Pinpoint the cell where the given text exists, returning its [x, y] midpoint coordinate. 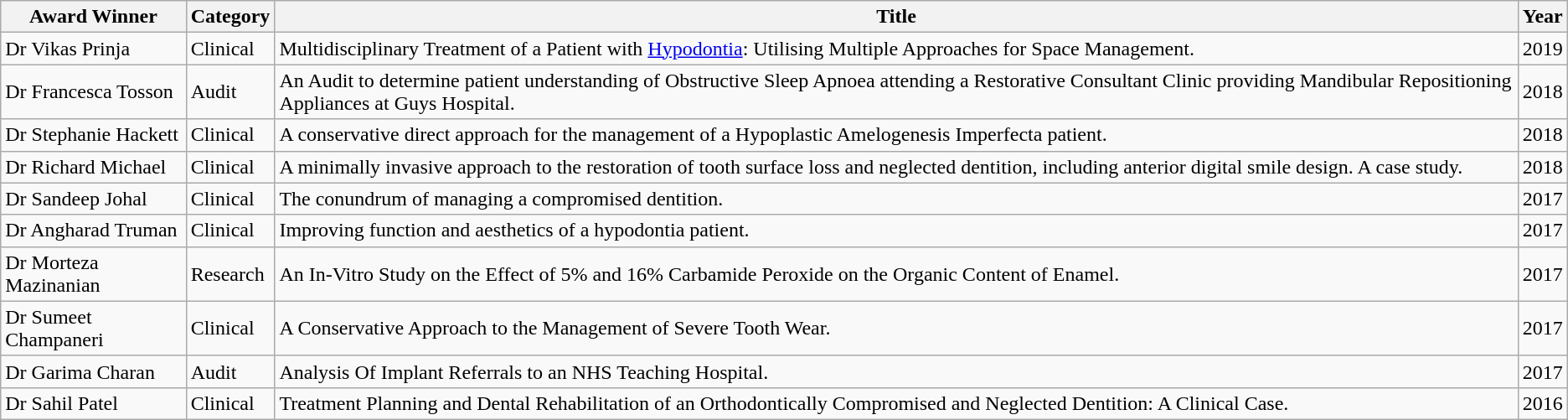
An In-Vitro Study on the Effect of 5% and 16% Carbamide Peroxide on the Organic Content of Enamel. [896, 273]
Category [230, 17]
Dr Vikas Prinja [94, 49]
Award Winner [94, 17]
Dr Angharad Truman [94, 231]
2016 [1543, 403]
Dr Francesca Tosson [94, 92]
Title [896, 17]
Dr Stephanie Hackett [94, 135]
Research [230, 273]
Dr Garima Charan [94, 371]
Multidisciplinary Treatment of a Patient with Hypodontia: Utilising Multiple Approaches for Space Management. [896, 49]
Dr Sahil Patel [94, 403]
Dr Sumeet Champaneri [94, 329]
2019 [1543, 49]
A conservative direct approach for the management of a Hypoplastic Amelogenesis Imperfecta patient. [896, 135]
Analysis Of Implant Referrals to an NHS Teaching Hospital. [896, 371]
Year [1543, 17]
The conundrum of managing a compromised dentition. [896, 199]
Dr Richard Michael [94, 167]
Treatment Planning and Dental Rehabilitation of an Orthodontically Compromised and Neglected Dentition: A Clinical Case. [896, 403]
A Conservative Approach to the Management of Severe Tooth Wear. [896, 329]
Improving function and aesthetics of a hypodontia patient. [896, 231]
Dr Morteza Mazinanian [94, 273]
Dr Sandeep Johal [94, 199]
